Output the [x, y] coordinate of the center of the cell containing the given text.  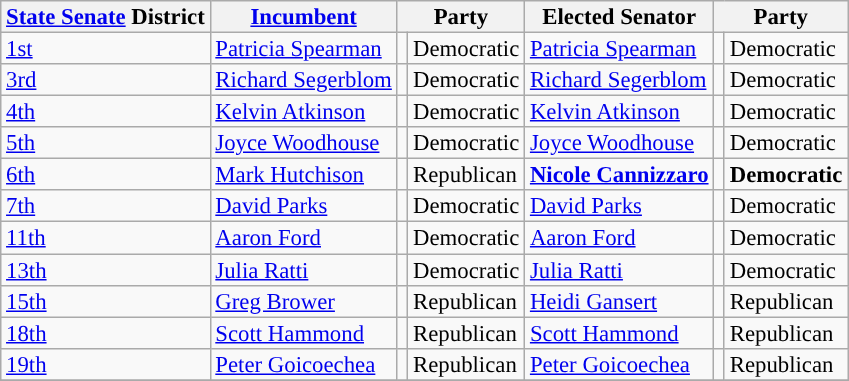
5th [106, 143]
15th [106, 301]
4th [106, 112]
19th [106, 364]
Mark Hutchison [304, 175]
6th [106, 175]
18th [106, 333]
1st [106, 49]
11th [106, 238]
Heidi Gansert [620, 301]
Elected Senator [620, 17]
Greg Brower [304, 301]
13th [106, 270]
State Senate District [106, 17]
Nicole Cannizzaro [620, 175]
3rd [106, 80]
7th [106, 206]
Incumbent [304, 17]
